Search for the cell housing the specified text and yield its [X, Y] center coordinate. 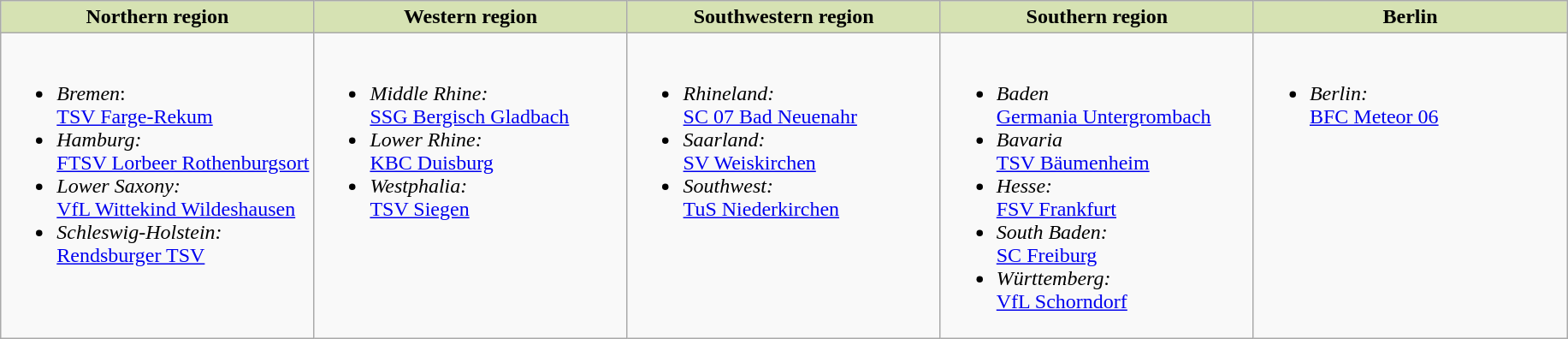
Southern region [1097, 17]
BadenGermania UntergrombachBavariaTSV BäumenheimHesse:FSV FrankfurtSouth Baden:SC FreiburgWürttemberg:VfL Schorndorf [1097, 186]
Rhineland:SC 07 Bad NeuenahrSaarland: SV WeiskirchenSouthwest:TuS Niederkirchen [784, 186]
Berlin:BFC Meteor 06 [1410, 186]
Berlin [1410, 17]
Western region [470, 17]
Bremen:TSV Farge-RekumHamburg:FTSV Lorbeer RothenburgsortLower Saxony:VfL Wittekind WildeshausenSchleswig-Holstein:Rendsburger TSV [157, 186]
Southwestern region [784, 17]
Northern region [157, 17]
Middle Rhine:SSG Bergisch GladbachLower Rhine:KBC DuisburgWestphalia:TSV Siegen [470, 186]
